Output the (X, Y) coordinate of the center of the cell containing the given text.  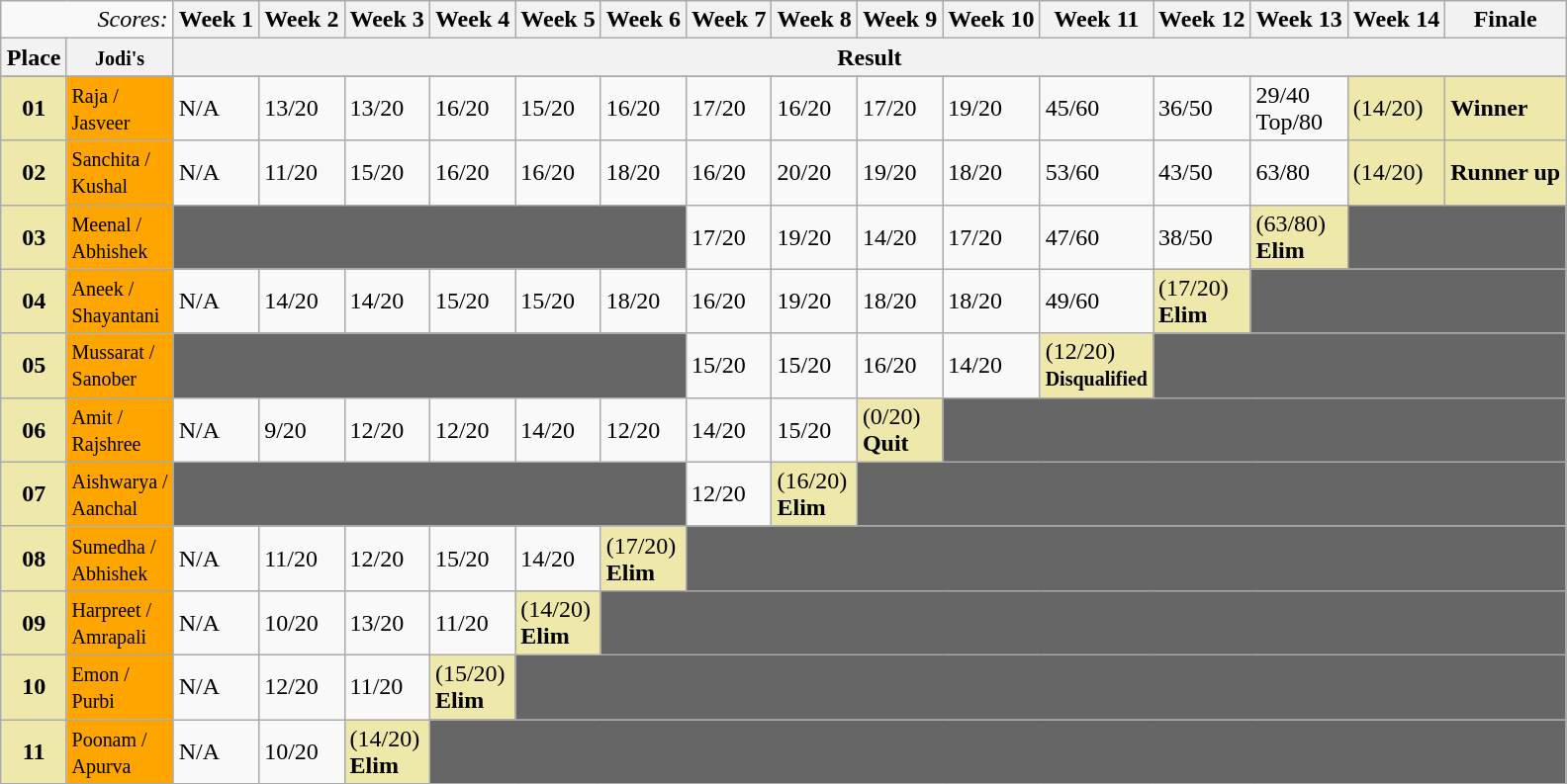
Harpreet / Amrapali (120, 623)
45/60 (1096, 109)
Jodi's (120, 57)
Week 13 (1299, 20)
Amit / Rajshree (120, 429)
Sumedha / Abhishek (120, 558)
Aishwarya / Aanchal (120, 494)
Week 14 (1396, 20)
(15/20)Elim (472, 686)
Winner (1506, 109)
11 (34, 751)
53/60 (1096, 172)
38/50 (1202, 237)
Week 6 (643, 20)
Week 11 (1096, 20)
06 (34, 429)
Week 10 (991, 20)
63/80 (1299, 172)
Week 3 (387, 20)
Week 5 (558, 20)
43/50 (1202, 172)
05 (34, 366)
03 (34, 237)
20/20 (814, 172)
Emon / Purbi (120, 686)
08 (34, 558)
Place (34, 57)
02 (34, 172)
07 (34, 494)
(0/20)Quit (899, 429)
Poonam / Apurva (120, 751)
Week 2 (302, 20)
Week 4 (472, 20)
Mussarat / Sanober (120, 366)
Sanchita /Kushal (120, 172)
(63/80)Elim (1299, 237)
29/40Top/80 (1299, 109)
Runner up (1506, 172)
Week 12 (1202, 20)
49/60 (1096, 301)
Week 1 (216, 20)
Week 7 (729, 20)
Raja / Jasveer (120, 109)
(12/20)Disqualified (1096, 366)
(16/20)Elim (814, 494)
9/20 (302, 429)
Scores: (87, 20)
01 (34, 109)
36/50 (1202, 109)
10 (34, 686)
04 (34, 301)
Result (869, 57)
Aneek / Shayantani (120, 301)
Finale (1506, 20)
Meenal / Abhishek (120, 237)
Week 9 (899, 20)
09 (34, 623)
Week 8 (814, 20)
47/60 (1096, 237)
